Output the [X, Y] coordinate of the center of the cell containing the given text.  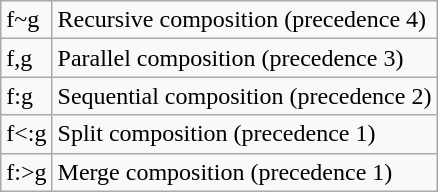
Parallel composition (precedence 3) [244, 58]
f<:g [26, 134]
Merge composition (precedence 1) [244, 172]
f,g [26, 58]
Recursive composition (precedence 4) [244, 20]
f:>g [26, 172]
Sequential composition (precedence 2) [244, 96]
Split composition (precedence 1) [244, 134]
f~g [26, 20]
f:g [26, 96]
